Return (X, Y) of the center of cell containing provided text 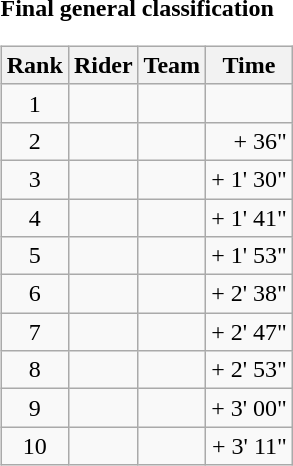
7 (34, 332)
9 (34, 408)
+ 2' 47" (250, 332)
4 (34, 217)
+ 1' 53" (250, 256)
+ 3' 00" (250, 408)
Team (172, 65)
10 (34, 446)
6 (34, 294)
1 (34, 103)
Rank (34, 65)
Time (250, 65)
2 (34, 141)
+ 2' 53" (250, 370)
+ 2' 38" (250, 294)
+ 1' 41" (250, 217)
8 (34, 370)
5 (34, 256)
+ 3' 11" (250, 446)
Rider (103, 65)
+ 36" (250, 141)
3 (34, 179)
+ 1' 30" (250, 179)
